For the text-containing cell, return its midpoint in (X, Y) coordinate format. 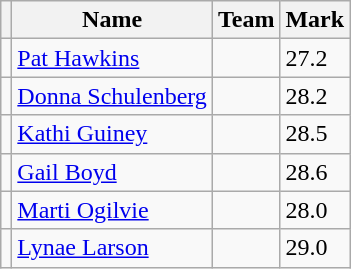
28.5 (315, 134)
28.0 (315, 210)
Lynae Larson (112, 248)
Kathi Guiney (112, 134)
Mark (315, 20)
Team (246, 20)
28.6 (315, 172)
27.2 (315, 58)
Marti Ogilvie (112, 210)
Pat Hawkins (112, 58)
28.2 (315, 96)
Donna Schulenberg (112, 96)
Name (112, 20)
29.0 (315, 248)
Gail Boyd (112, 172)
